Scan for the cell matching the given text and deliver its [X, Y] coordinate at center. 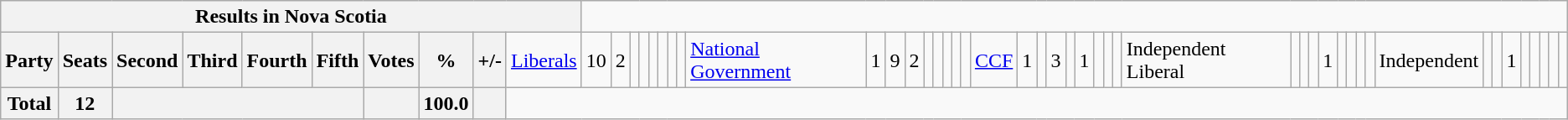
Results in Nova Scotia [291, 17]
% [446, 60]
Independent [1429, 60]
Third [213, 60]
Second [147, 60]
Votes [391, 60]
12 [85, 103]
Fourth [276, 60]
Independent Liberal [1206, 60]
Seats [85, 60]
+/- [489, 60]
100.0 [446, 103]
National Government [776, 60]
Fifth [338, 60]
3 [1055, 60]
Total [29, 103]
CCF [993, 60]
Party [29, 60]
Liberals [544, 60]
9 [895, 60]
10 [596, 60]
